Capture the cell that displays the provided text and extract its (X, Y) central coordinate. 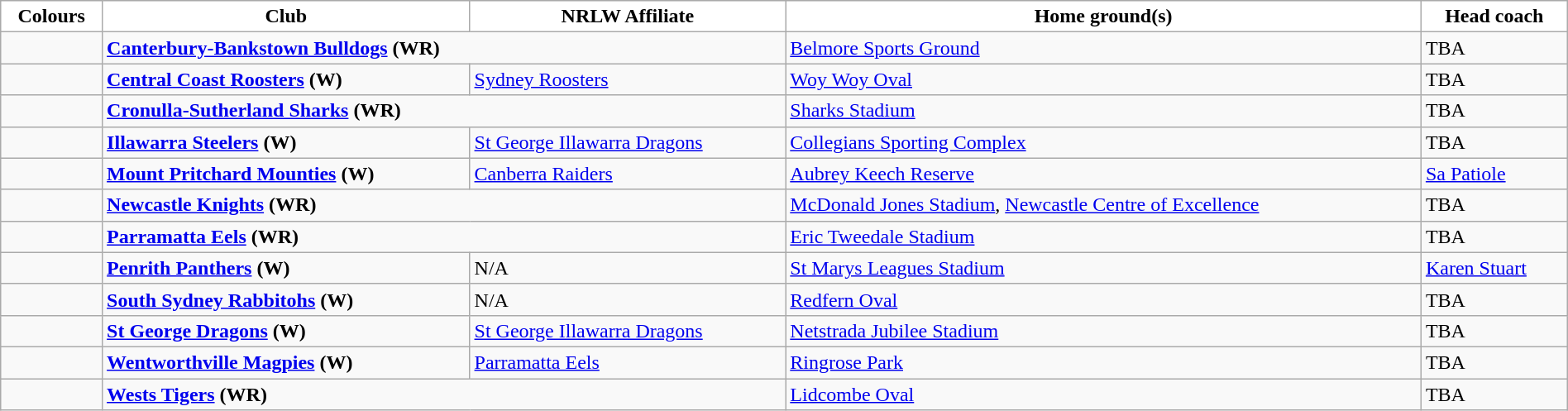
Canberra Raiders (628, 174)
Eric Tweedale Stadium (1103, 237)
St George Dragons (W) (286, 331)
South Sydney Rabbitohs (W) (286, 299)
Central Coast Roosters (W) (286, 79)
NRLW Affiliate (628, 17)
Illawarra Steelers (W) (286, 142)
Wests Tigers (WR) (444, 394)
Club (286, 17)
Parramatta Eels (628, 362)
Netstrada Jubilee Stadium (1103, 331)
Sa Patiole (1494, 174)
Belmore Sports Ground (1103, 48)
Penrith Panthers (W) (286, 268)
Home ground(s) (1103, 17)
Parramatta Eels (WR) (444, 237)
Ringrose Park (1103, 362)
Colours (51, 17)
Head coach (1494, 17)
Woy Woy Oval (1103, 79)
Canterbury-Bankstown Bulldogs (WR) (444, 48)
Wentworthville Magpies (W) (286, 362)
Cronulla-Sutherland Sharks (WR) (444, 111)
St Marys Leagues Stadium (1103, 268)
McDonald Jones Stadium, Newcastle Centre of Excellence (1103, 205)
Lidcombe Oval (1103, 394)
Newcastle Knights (WR) (444, 205)
Redfern Oval (1103, 299)
Sydney Roosters (628, 79)
Aubrey Keech Reserve (1103, 174)
Sharks Stadium (1103, 111)
Karen Stuart (1494, 268)
Mount Pritchard Mounties (W) (286, 174)
Collegians Sporting Complex (1103, 142)
